Locate the cell with the specified text and output its (X, Y) center coordinate. 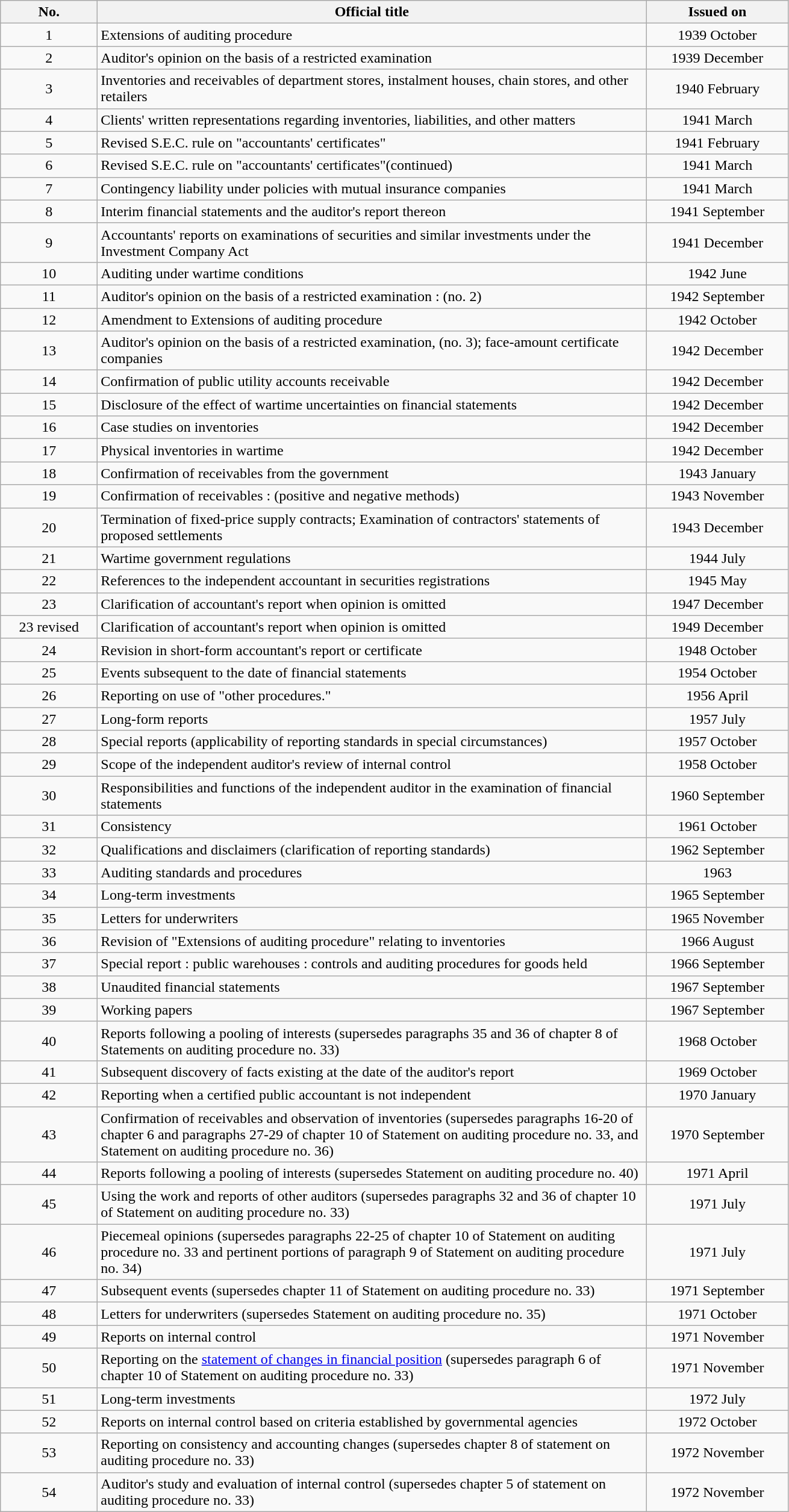
Extensions of auditing procedure (372, 35)
10 (49, 273)
Contingency liability under policies with mutual insurance companies (372, 188)
1962 September (717, 850)
1943 December (717, 527)
30 (49, 796)
Auditor's opinion on the basis of a restricted examination : (no. 2) (372, 296)
37 (49, 964)
Amendment to Extensions of auditing procedure (372, 320)
19 (49, 496)
27 (49, 718)
40 (49, 1041)
4 (49, 120)
54 (49, 1492)
Reporting when a certified public accountant is not independent (372, 1095)
Reports following a pooling of interests (supersedes paragraphs 35 and 36 of chapter 8 of Statements on auditing procedure no. 33) (372, 1041)
52 (49, 1422)
1940 February (717, 89)
1958 October (717, 765)
1947 December (717, 604)
Working papers (372, 1010)
Confirmation of receivables from the government (372, 473)
1939 October (717, 35)
8 (49, 211)
41 (49, 1072)
1943 January (717, 473)
31 (49, 827)
47 (49, 1291)
Reports following a pooling of interests (supersedes Statement on auditing procedure no. 40) (372, 1174)
1942 June (717, 273)
15 (49, 405)
References to the independent accountant in securities registrations (372, 581)
51 (49, 1399)
1941 September (717, 211)
1948 October (717, 650)
Confirmation of receivables : (positive and negative methods) (372, 496)
Auditor's opinion on the basis of a restricted examination (372, 58)
Official title (372, 12)
Long-form reports (372, 718)
1966 September (717, 964)
Responsibilities and functions of the independent auditor in the examination of financial statements (372, 796)
26 (49, 695)
1971 April (717, 1174)
Auditing standards and procedures (372, 873)
36 (49, 941)
Accountants' reports on examinations of securities and similar investments under the Investment Company Act (372, 242)
Confirmation of public utility accounts receivable (372, 382)
33 (49, 873)
Case studies on inventories (372, 428)
Auditor's opinion on the basis of a restricted examination, (no. 3); face-amount certificate companies (372, 350)
Revision of "Extensions of auditing procedure" relating to inventories (372, 941)
Special reports (applicability of reporting standards in special circumstances) (372, 742)
No. (49, 12)
1969 October (717, 1072)
1971 October (717, 1314)
1960 September (717, 796)
1945 May (717, 581)
1941 December (717, 242)
5 (49, 143)
1943 November (717, 496)
23 revised (49, 627)
16 (49, 428)
Events subsequent to the date of financial statements (372, 673)
1957 July (717, 718)
6 (49, 166)
1956 April (717, 695)
45 (49, 1204)
Qualifications and disclaimers (clarification of reporting standards) (372, 850)
Special report : public warehouses : controls and auditing procedures for goods held (372, 964)
14 (49, 382)
Consistency (372, 827)
Reports on internal control (372, 1337)
18 (49, 473)
Revised S.E.C. rule on "accountants' certificates" (372, 143)
1968 October (717, 1041)
Interim financial statements and the auditor's report thereon (372, 211)
1941 February (717, 143)
34 (49, 895)
Physical inventories in wartime (372, 450)
Revised S.E.C. rule on "accountants' certificates"(continued) (372, 166)
1939 December (717, 58)
1 (49, 35)
1970 January (717, 1095)
1970 September (717, 1134)
Reporting on use of "other procedures." (372, 695)
3 (49, 89)
1954 October (717, 673)
Auditing under wartime conditions (372, 273)
Issued on (717, 12)
1957 October (717, 742)
Revision in short-form accountant's report or certificate (372, 650)
49 (49, 1337)
Wartime government regulations (372, 558)
Auditor's study and evaluation of internal control (supersedes chapter 5 of statement on auditing procedure no. 33) (372, 1492)
1961 October (717, 827)
1942 October (717, 320)
Reporting on consistency and accounting changes (supersedes chapter 8 of statement on auditing procedure no. 33) (372, 1452)
32 (49, 850)
Reporting on the statement of changes in financial position (supersedes paragraph 6 of chapter 10 of Statement on auditing procedure no. 33) (372, 1368)
28 (49, 742)
Clients' written representations regarding inventories, liabilities, and other matters (372, 120)
39 (49, 1010)
1966 August (717, 941)
Reports on internal control based on criteria established by governmental agencies (372, 1422)
Letters for underwriters (supersedes Statement on auditing procedure no. 35) (372, 1314)
1944 July (717, 558)
1965 November (717, 918)
24 (49, 650)
13 (49, 350)
Using the work and reports of other auditors (supersedes paragraphs 32 and 36 of chapter 10 of Statement on auditing procedure no. 33) (372, 1204)
12 (49, 320)
21 (49, 558)
Termination of fixed-price supply contracts; Examination of contractors' statements of proposed settlements (372, 527)
29 (49, 765)
20 (49, 527)
23 (49, 604)
1972 October (717, 1422)
1963 (717, 873)
42 (49, 1095)
48 (49, 1314)
Subsequent events (supersedes chapter 11 of Statement on auditing procedure no. 33) (372, 1291)
11 (49, 296)
50 (49, 1368)
1971 September (717, 1291)
Unaudited financial statements (372, 987)
38 (49, 987)
25 (49, 673)
7 (49, 188)
Scope of the independent auditor's review of internal control (372, 765)
17 (49, 450)
1972 July (717, 1399)
1965 September (717, 895)
Inventories and receivables of department stores, instalment houses, chain stores, and other retailers (372, 89)
44 (49, 1174)
Subsequent discovery of facts existing at the date of the auditor's report (372, 1072)
22 (49, 581)
1949 December (717, 627)
9 (49, 242)
35 (49, 918)
2 (49, 58)
Disclosure of the effect of wartime uncertainties on financial statements (372, 405)
43 (49, 1134)
46 (49, 1252)
Letters for underwriters (372, 918)
53 (49, 1452)
1942 September (717, 296)
